For the text-containing cell, return its midpoint in [x, y] coordinate format. 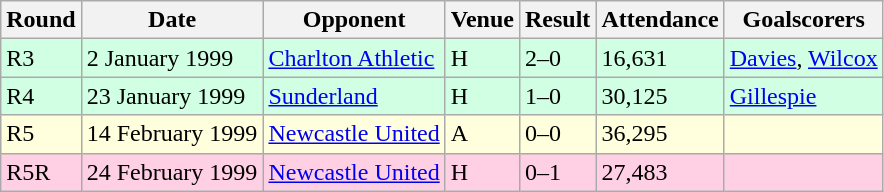
23 January 1999 [172, 96]
R3 [41, 58]
Venue [482, 20]
R5R [41, 172]
30,125 [660, 96]
0–0 [557, 134]
16,631 [660, 58]
R4 [41, 96]
Gillespie [804, 96]
36,295 [660, 134]
0–1 [557, 172]
Result [557, 20]
27,483 [660, 172]
Date [172, 20]
1–0 [557, 96]
R5 [41, 134]
Attendance [660, 20]
Charlton Athletic [354, 58]
Goalscorers [804, 20]
24 February 1999 [172, 172]
Sunderland [354, 96]
14 February 1999 [172, 134]
Round [41, 20]
Davies, Wilcox [804, 58]
A [482, 134]
2 January 1999 [172, 58]
Opponent [354, 20]
2–0 [557, 58]
